Return (x, y) of the center of cell containing provided text 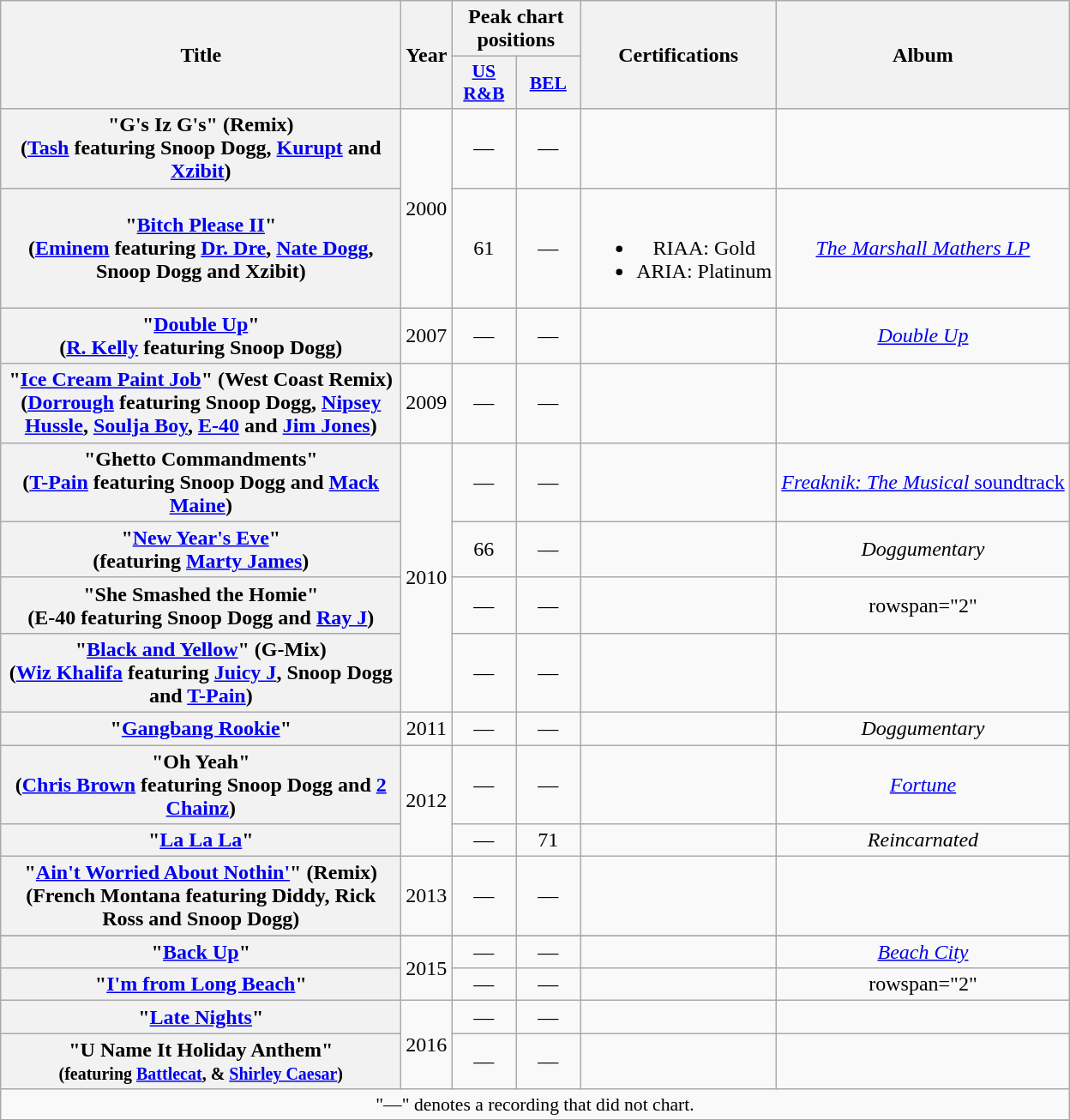
"Ice Cream Paint Job" (West Coast Remix)(Dorrough featuring Snoop Dogg, Nipsey Hussle, Soulja Boy, E-40 and Jim Jones) (201, 403)
2000 (427, 208)
"Back Up" (201, 952)
"I'm from Long Beach" (201, 985)
BEL (549, 82)
"Double Up"(R. Kelly featuring Snoop Dogg) (201, 336)
61 (484, 248)
Reincarnated (923, 840)
"La La La" (201, 840)
"Late Nights" (201, 1017)
Peak chart positions (516, 29)
"Oh Yeah"(Chris Brown featuring Snoop Dogg and 2 Chainz) (201, 784)
2013 (427, 896)
"—" denotes a recording that did not chart. (535, 1105)
2012 (427, 800)
2009 (427, 403)
Year (427, 55)
USR&B (484, 82)
2015 (427, 968)
"Gangbang Rookie" (201, 728)
66 (484, 549)
2011 (427, 728)
"Ghetto Commandments"(T-Pain featuring Snoop Dogg and Mack Maine) (201, 482)
"Black and Yellow" (G-Mix)(Wiz Khalifa featuring Juicy J, Snoop Dogg and T-Pain) (201, 672)
"G's Iz G's" (Remix)(Tash featuring Snoop Dogg, Kurupt and Xzibit) (201, 148)
2007 (427, 336)
The Marshall Mathers LP (923, 248)
"U Name It Holiday Anthem"(featuring Battlecat, & Shirley Caesar) (201, 1062)
"Bitch Please II"(Eminem featuring Dr. Dre, Nate Dogg, Snoop Dogg and Xzibit) (201, 248)
71 (549, 840)
"She Smashed the Homie"(E-40 featuring Snoop Dogg and Ray J) (201, 605)
"New Year's Eve"(featuring Marty James) (201, 549)
Album (923, 55)
2010 (427, 577)
Double Up (923, 336)
Beach City (923, 952)
Title (201, 55)
Fortune (923, 784)
2016 (427, 1045)
Freaknik: The Musical soundtrack (923, 482)
RIAA: GoldARIA: Platinum (679, 248)
"Ain't Worried About Nothin'" (Remix)(French Montana featuring Diddy, Rick Ross and Snoop Dogg) (201, 896)
Certifications (679, 55)
